Return the [x, y] coordinate for the center point of the cell that contains the specified text.  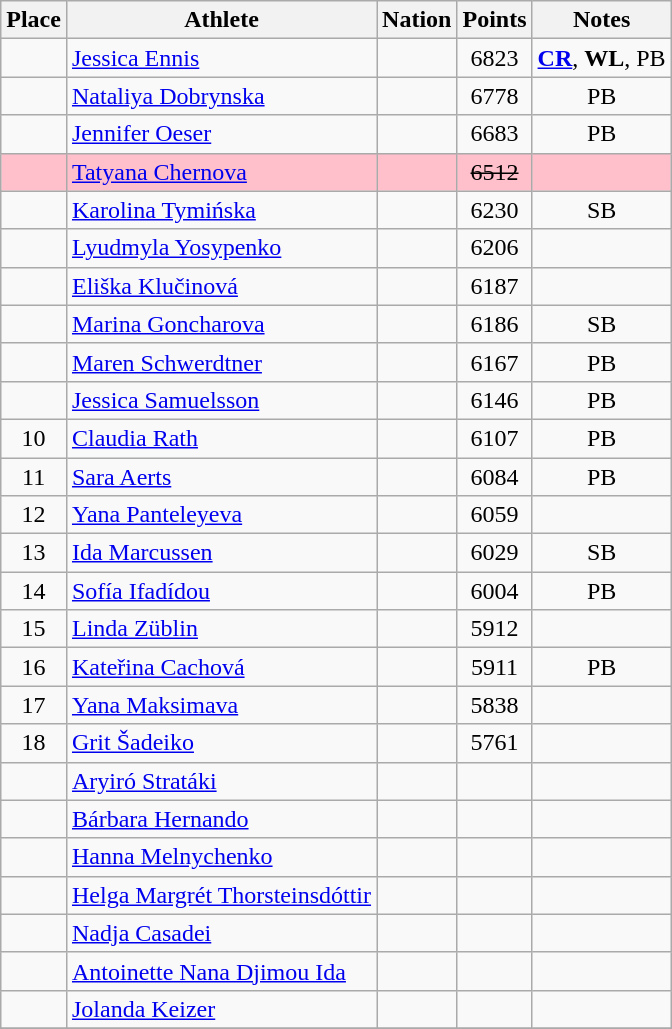
Claudia Rath [221, 438]
Jessica Samuelsson [221, 400]
6059 [494, 515]
Lyudmyla Yosypenko [221, 248]
Maren Schwerdtner [221, 362]
Jessica Ennis [221, 58]
Bárbara Hernando [221, 819]
Linda Züblin [221, 629]
Yana Maksimava [221, 705]
Grit Šadeiko [221, 743]
Athlete [221, 20]
CR, WL, PB [602, 58]
6512 [494, 172]
Eliška Klučinová [221, 286]
6186 [494, 324]
Helga Margrét Thorsteinsdóttir [221, 895]
Points [494, 20]
12 [34, 515]
6107 [494, 438]
Place [34, 20]
6167 [494, 362]
Marina Goncharova [221, 324]
Sara Aerts [221, 477]
Tatyana Chernova [221, 172]
Karolina Tymińska [221, 210]
Nadja Casadei [221, 933]
16 [34, 667]
6206 [494, 248]
6146 [494, 400]
Hanna Melnychenko [221, 857]
15 [34, 629]
5911 [494, 667]
Aryiró Stratáki [221, 781]
Jennifer Oeser [221, 134]
6004 [494, 591]
14 [34, 591]
Notes [602, 20]
6230 [494, 210]
10 [34, 438]
17 [34, 705]
18 [34, 743]
5912 [494, 629]
6823 [494, 58]
6187 [494, 286]
5838 [494, 705]
Jolanda Keizer [221, 1009]
Yana Panteleyeva [221, 515]
6029 [494, 553]
Sofía Ifadídou [221, 591]
Ida Marcussen [221, 553]
5761 [494, 743]
Kateřina Cachová [221, 667]
11 [34, 477]
6683 [494, 134]
Nataliya Dobrynska [221, 96]
6084 [494, 477]
Nation [417, 20]
6778 [494, 96]
Antoinette Nana Djimou Ida [221, 971]
13 [34, 553]
